Return (x, y) of the center of cell containing provided text 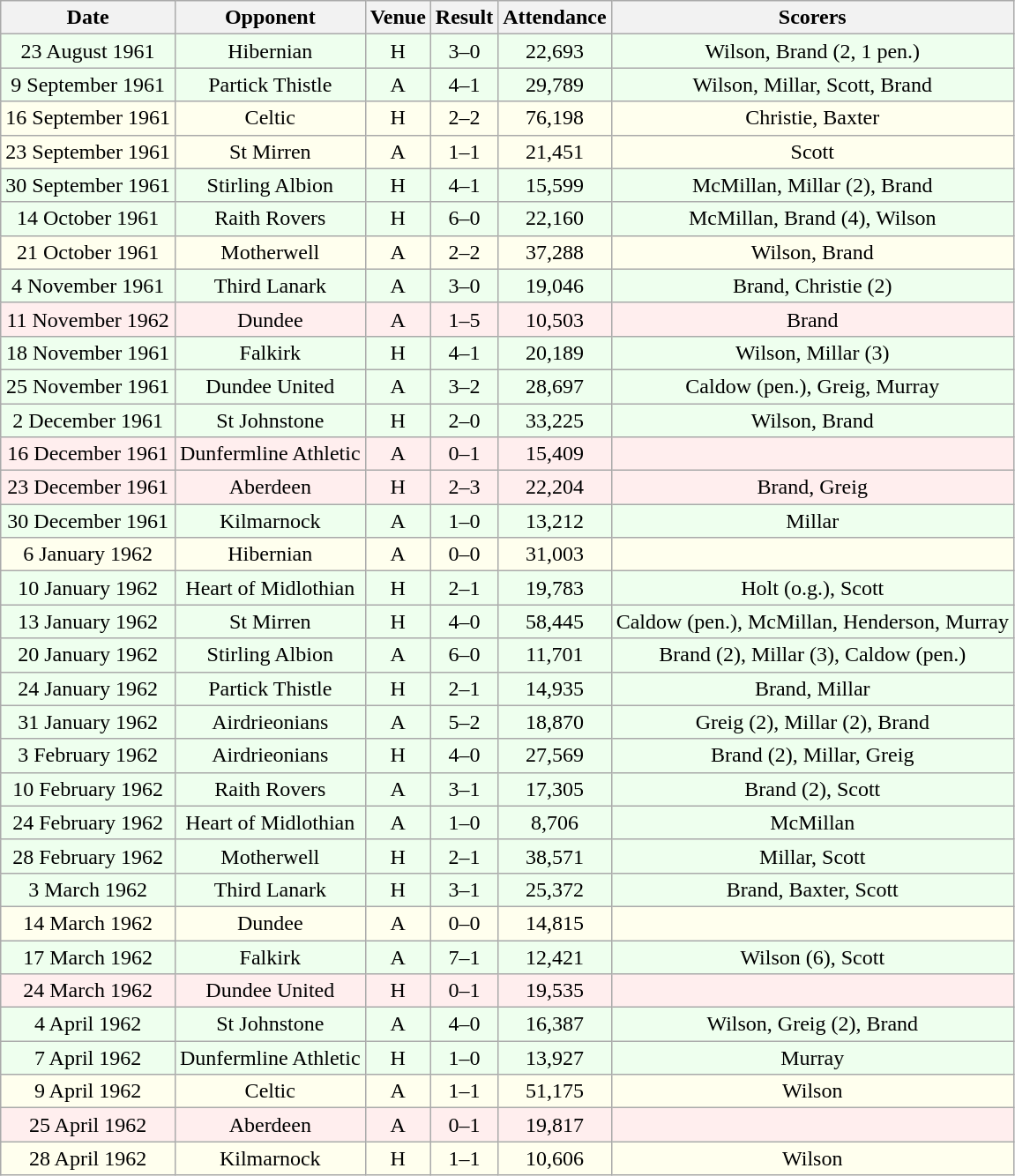
14,935 (555, 688)
19,783 (555, 588)
Christie, Baxter (812, 118)
10 January 1962 (88, 588)
Brand (812, 319)
Opponent (270, 18)
30 September 1961 (88, 185)
31 January 1962 (88, 722)
Attendance (555, 18)
17,305 (555, 789)
7–1 (464, 956)
McMillan, Brand (4), Wilson (812, 219)
28,697 (555, 386)
38,571 (555, 856)
6 January 1962 (88, 555)
Greig (2), Millar (2), Brand (812, 722)
18 November 1961 (88, 353)
27,569 (555, 755)
19,535 (555, 991)
3 March 1962 (88, 889)
Brand (2), Millar (3), Caldow (pen.) (812, 655)
10,606 (555, 1158)
24 March 1962 (88, 991)
10,503 (555, 319)
Wilson (6), Scott (812, 956)
4 April 1962 (88, 1024)
Millar (812, 521)
37,288 (555, 252)
Scorers (812, 18)
McMillan, Millar (2), Brand (812, 185)
12,421 (555, 956)
1–5 (464, 319)
Brand, Christie (2) (812, 286)
Millar, Scott (812, 856)
17 March 1962 (88, 956)
Caldow (pen.), Greig, Murray (812, 386)
5–2 (464, 722)
4 November 1961 (88, 286)
11,701 (555, 655)
24 January 1962 (88, 688)
Brand (2), Scott (812, 789)
Wilson, Brand (2, 1 pen.) (812, 51)
13,927 (555, 1058)
21,451 (555, 152)
Wilson, Millar (3) (812, 353)
Brand (2), Millar, Greig (812, 755)
Date (88, 18)
16 December 1961 (88, 454)
51,175 (555, 1091)
Murray (812, 1058)
Brand, Millar (812, 688)
18,870 (555, 722)
8,706 (555, 822)
28 February 1962 (88, 856)
23 December 1961 (88, 488)
16 September 1961 (88, 118)
10 February 1962 (88, 789)
7 April 1962 (88, 1058)
31,003 (555, 555)
13 January 1962 (88, 621)
19,046 (555, 286)
13,212 (555, 521)
25 November 1961 (88, 386)
9 September 1961 (88, 85)
14,815 (555, 923)
Holt (o.g.), Scott (812, 588)
76,198 (555, 118)
Brand, Greig (812, 488)
3 February 1962 (88, 755)
21 October 1961 (88, 252)
15,409 (555, 454)
Wilson, Greig (2), Brand (812, 1024)
58,445 (555, 621)
23 September 1961 (88, 152)
20 January 1962 (88, 655)
14 October 1961 (88, 219)
23 August 1961 (88, 51)
28 April 1962 (88, 1158)
16,387 (555, 1024)
22,160 (555, 219)
9 April 1962 (88, 1091)
Brand, Baxter, Scott (812, 889)
Venue (398, 18)
15,599 (555, 185)
14 March 1962 (88, 923)
30 December 1961 (88, 521)
22,693 (555, 51)
Scott (812, 152)
Result (464, 18)
Caldow (pen.), McMillan, Henderson, Murray (812, 621)
25 April 1962 (88, 1125)
29,789 (555, 85)
Wilson, Millar, Scott, Brand (812, 85)
11 November 1962 (88, 319)
24 February 1962 (88, 822)
2–0 (464, 421)
20,189 (555, 353)
2 December 1961 (88, 421)
33,225 (555, 421)
2–3 (464, 488)
McMillan (812, 822)
22,204 (555, 488)
19,817 (555, 1125)
25,372 (555, 889)
3–2 (464, 386)
